From the cell containing the given text, extract its center point as [X, Y] coordinate. 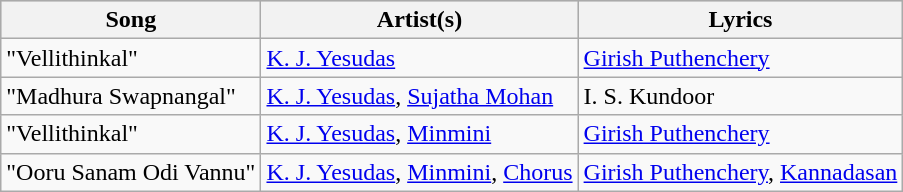
"Ooru Sanam Odi Vannu" [131, 172]
"Madhura Swapnangal" [131, 96]
Artist(s) [420, 20]
I. S. Kundoor [740, 96]
K. J. Yesudas, Minmini, Chorus [420, 172]
Song [131, 20]
Girish Puthenchery, Kannadasan [740, 172]
Lyrics [740, 20]
K. J. Yesudas, Sujatha Mohan [420, 96]
K. J. Yesudas [420, 58]
K. J. Yesudas, Minmini [420, 134]
